Provide the [x, y] coordinate of the cell's center where the given text is located.  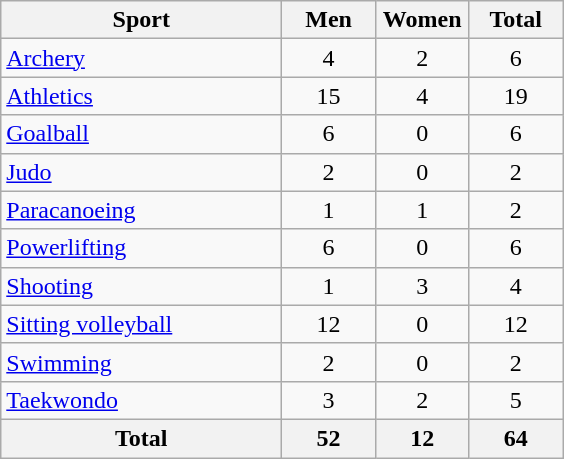
19 [516, 96]
Swimming [142, 362]
Shooting [142, 286]
Women [422, 20]
5 [516, 400]
Goalball [142, 134]
Sitting volleyball [142, 324]
64 [516, 438]
Athletics [142, 96]
52 [329, 438]
Archery [142, 58]
15 [329, 96]
Sport [142, 20]
Judo [142, 172]
Men [329, 20]
Taekwondo [142, 400]
Paracanoeing [142, 210]
Powerlifting [142, 248]
